Locate the cell with the specified text and output its (x, y) center coordinate. 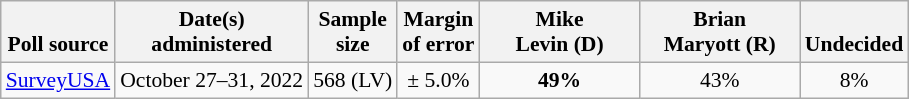
Poll source (58, 32)
43% (720, 80)
SurveyUSA (58, 80)
Marginof error (438, 32)
October 27–31, 2022 (212, 80)
Samplesize (352, 32)
± 5.0% (438, 80)
MikeLevin (D) (560, 32)
Date(s)administered (212, 32)
49% (560, 80)
8% (854, 80)
Undecided (854, 32)
568 (LV) (352, 80)
BrianMaryott (R) (720, 32)
